Extract the [x, y] coordinate from the center of the cell holding the provided text.  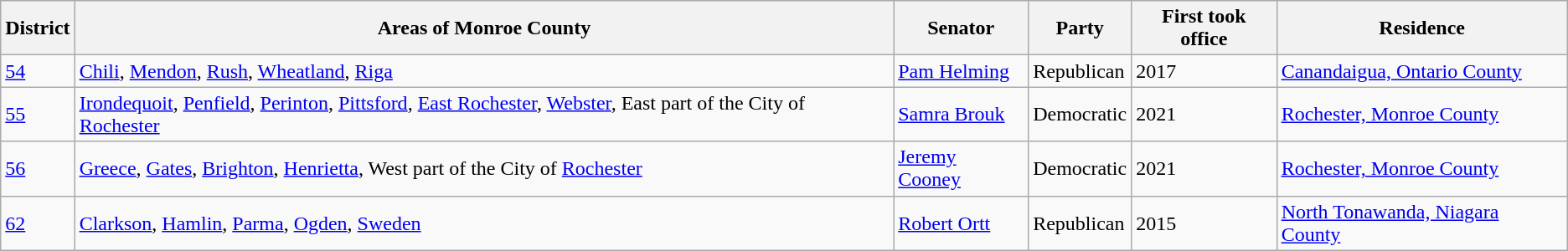
Party [1081, 28]
54 [38, 71]
62 [38, 223]
North Tonawanda, Niagara County [1422, 223]
Senator [962, 28]
56 [38, 169]
55 [38, 114]
Robert Ortt [962, 223]
District [38, 28]
Areas of Monroe County [484, 28]
2017 [1204, 71]
Jeremy Cooney [962, 169]
Pam Helming [962, 71]
2015 [1204, 223]
Irondequoit, Penfield, Perinton, Pittsford, East Rochester, Webster, East part of the City of Rochester [484, 114]
First took office [1204, 28]
Greece, Gates, Brighton, Henrietta, West part of the City of Rochester [484, 169]
Canandaigua, Ontario County [1422, 71]
Residence [1422, 28]
Samra Brouk [962, 114]
Chili, Mendon, Rush, Wheatland, Riga [484, 71]
Clarkson, Hamlin, Parma, Ogden, Sweden [484, 223]
